Provide the (X, Y) coordinate of the cell's center where the given text is located.  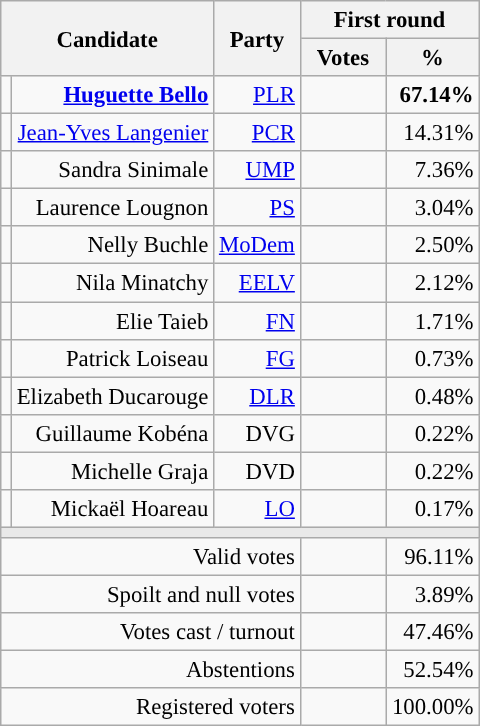
Sandra Sinimale (112, 170)
First round (390, 20)
Huguette Bello (112, 95)
Valid votes (150, 557)
DVD (258, 471)
UMP (258, 170)
Party (258, 38)
EELV (258, 283)
47.46% (432, 632)
96.11% (432, 557)
DVG (258, 433)
52.54% (432, 670)
Abstentions (150, 670)
Votes (343, 58)
Guillaume Kobéna (112, 433)
Elizabeth Ducarouge (112, 396)
1.71% (432, 321)
3.89% (432, 594)
Michelle Graja (112, 471)
14.31% (432, 133)
2.50% (432, 245)
0.48% (432, 396)
Nelly Buchle (112, 245)
100.00% (432, 707)
% (432, 58)
MoDem (258, 245)
Jean-Yves Langenier (112, 133)
Registered voters (150, 707)
FG (258, 358)
Laurence Lougnon (112, 208)
Patrick Loiseau (112, 358)
0.17% (432, 509)
PLR (258, 95)
DLR (258, 396)
PCR (258, 133)
Nila Minatchy (112, 283)
Candidate (108, 38)
Mickaël Hoareau (112, 509)
Votes cast / turnout (150, 632)
PS (258, 208)
2.12% (432, 283)
7.36% (432, 170)
LO (258, 509)
Elie Taieb (112, 321)
Spoilt and null votes (150, 594)
3.04% (432, 208)
67.14% (432, 95)
0.73% (432, 358)
FN (258, 321)
